For the text-containing cell, return its midpoint in (X, Y) coordinate format. 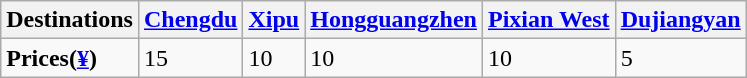
Hongguangzhen (394, 20)
15 (190, 58)
5 (680, 58)
Dujiangyan (680, 20)
Chengdu (190, 20)
Destinations (70, 20)
Prices(¥) (70, 58)
Xipu (274, 20)
Pixian West (548, 20)
